Search for the cell housing the specified text and yield its (X, Y) center coordinate. 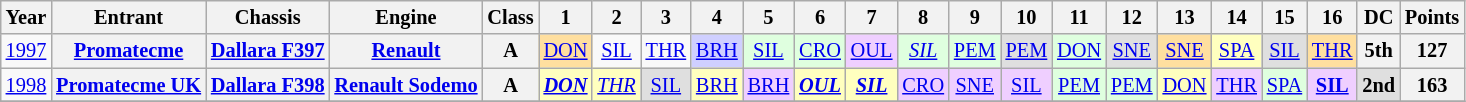
11 (1079, 17)
Points (1432, 17)
12 (1132, 17)
13 (1185, 17)
DC (1378, 17)
1 (566, 17)
5 (769, 17)
16 (1332, 17)
Dallara F397 (268, 51)
163 (1432, 85)
2 (616, 17)
Engine (406, 17)
7 (872, 17)
6 (820, 17)
Dallara F398 (268, 85)
15 (1284, 17)
5th (1378, 51)
1997 (26, 51)
3 (666, 17)
10 (1027, 17)
4 (717, 17)
Chassis (268, 17)
Renault Sodemo (406, 85)
2nd (1378, 85)
14 (1236, 17)
Year (26, 17)
Promatecme (128, 51)
Promatecme UK (128, 85)
8 (923, 17)
Class (510, 17)
1998 (26, 85)
9 (975, 17)
Renault (406, 51)
Entrant (128, 17)
127 (1432, 51)
